Pinpoint the cell where the given text exists, returning its [X, Y] midpoint coordinate. 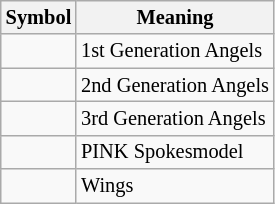
Wings [175, 186]
2nd Generation Angels [175, 85]
Meaning [175, 17]
Symbol [38, 17]
1st Generation Angels [175, 51]
PINK Spokesmodel [175, 152]
3rd Generation Angels [175, 118]
